Scan for the cell matching the given text and deliver its (X, Y) coordinate at center. 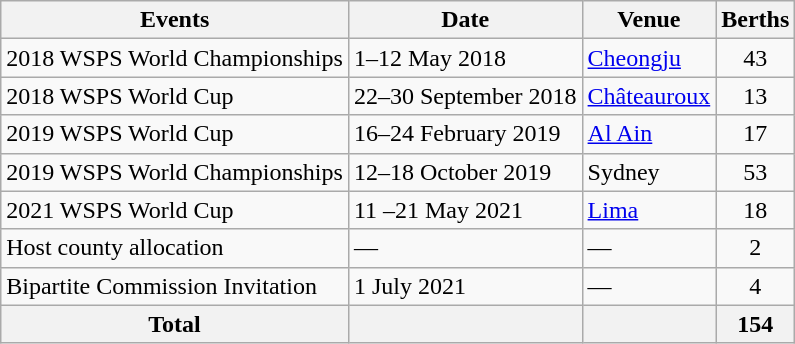
Events (175, 20)
Sydney (649, 172)
11 –21 May 2021 (465, 210)
2018 WSPS World Cup (175, 96)
43 (756, 58)
2021 WSPS World Cup (175, 210)
2019 WSPS World Championships (175, 172)
Berths (756, 20)
Al Ain (649, 134)
Bipartite Commission Invitation (175, 286)
2018 WSPS World Championships (175, 58)
Châteauroux (649, 96)
18 (756, 210)
17 (756, 134)
2019 WSPS World Cup (175, 134)
154 (756, 324)
2 (756, 248)
Date (465, 20)
4 (756, 286)
Cheongju (649, 58)
1–12 May 2018 (465, 58)
12–18 October 2019 (465, 172)
16–24 February 2019 (465, 134)
Total (175, 324)
Host county allocation (175, 248)
Venue (649, 20)
Lima (649, 210)
13 (756, 96)
1 July 2021 (465, 286)
53 (756, 172)
22–30 September 2018 (465, 96)
